For the text-containing cell, return its midpoint in (x, y) coordinate format. 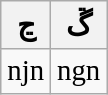
njn (26, 71)
ڱ (79, 24)
ngn (79, 71)
ڃ (26, 24)
